Identify which cell holds the provided text, then report its [X, Y] central coordinate. 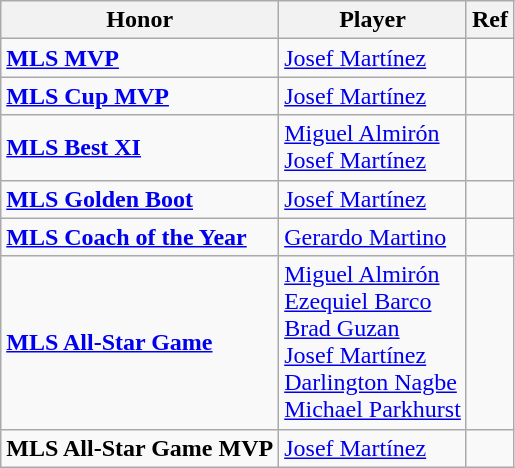
Honor [140, 20]
Gerardo Martino [373, 237]
MLS Coach of the Year [140, 237]
MLS Cup MVP [140, 96]
MLS All-Star Game MVP [140, 448]
MLS Golden Boot [140, 199]
Ref [490, 20]
Player [373, 20]
MLS MVP [140, 58]
Miguel Almirón Josef Martínez [373, 148]
MLS Best XI [140, 148]
Miguel Almirón Ezequiel Barco Brad Guzan Josef Martínez Darlington Nagbe Michael Parkhurst [373, 342]
MLS All-Star Game [140, 342]
